Pinpoint the cell where the given text exists, returning its [x, y] midpoint coordinate. 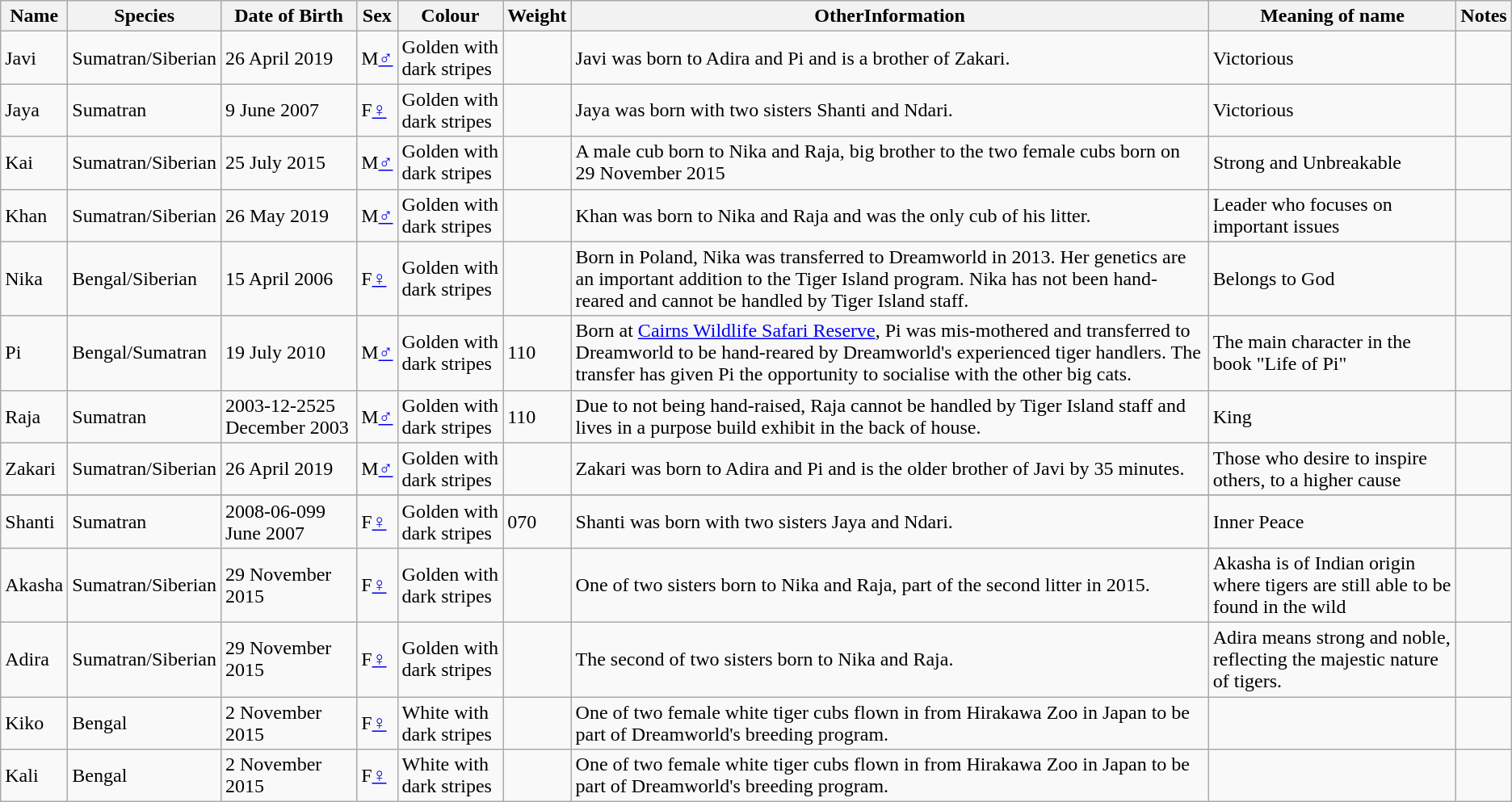
2003-12-2525 December 2003 [288, 417]
Nika [34, 279]
Those who desire to inspire others, to a higher cause [1333, 468]
19 July 2010 [288, 353]
25 July 2015 [288, 163]
Shanti was born with two sisters Jaya and Ndari. [890, 522]
Shanti [34, 522]
2008-06-099 June 2007 [288, 522]
Kali [34, 775]
OtherInformation [890, 16]
Adira [34, 659]
Zakari was born to Adira and Pi and is the older brother of Javi by 35 minutes. [890, 468]
Colour [451, 16]
Raja [34, 417]
One of two sisters born to Nika and Raja, part of the second litter in 2015. [890, 585]
Javi was born to Adira and Pi and is a brother of Zakari. [890, 58]
Khan [34, 215]
Pi [34, 353]
A male cub born to Nika and Raja, big brother to the two female cubs born on 29 November 2015 [890, 163]
Adira means strong and noble, reflecting the majestic nature of tigers. [1333, 659]
Kai [34, 163]
Zakari [34, 468]
Bengal/Sumatran [145, 353]
King [1333, 417]
Inner Peace [1333, 522]
Khan was born to Nika and Raja and was the only cub of his litter. [890, 215]
Javi [34, 58]
The main character in the book "Life of Pi" [1333, 353]
Name [34, 16]
Jaya [34, 110]
Weight [537, 16]
The second of two sisters born to Nika and Raja. [890, 659]
Species [145, 16]
15 April 2006 [288, 279]
9 June 2007 [288, 110]
Notes [1484, 16]
Sex [377, 16]
Leader who focuses on important issues [1333, 215]
Akasha [34, 585]
Due to not being hand-raised, Raja cannot be handled by Tiger Island staff and lives in a purpose build exhibit in the back of house. [890, 417]
Strong and Unbreakable [1333, 163]
070 [537, 522]
Meaning of name [1333, 16]
Belongs to God [1333, 279]
Date of Birth [288, 16]
26 May 2019 [288, 215]
Bengal/Siberian [145, 279]
Kiko [34, 722]
Jaya was born with two sisters Shanti and Ndari. [890, 110]
Akasha is of Indian origin where tigers are still able to be found in the wild [1333, 585]
